For the text-containing cell, return its midpoint in (X, Y) coordinate format. 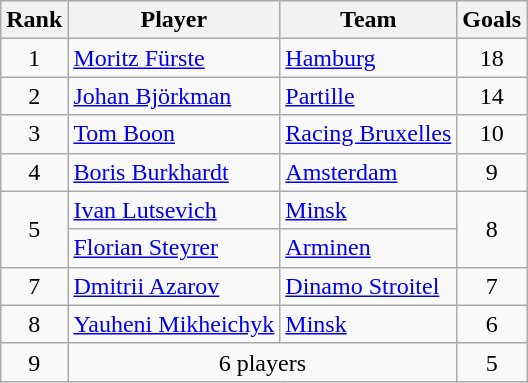
3 (34, 134)
Moritz Fürste (174, 58)
Yauheni Mikheichyk (174, 324)
6 players (262, 362)
Player (174, 20)
Team (368, 20)
14 (492, 96)
Dmitrii Azarov (174, 286)
Boris Burkhardt (174, 172)
Hamburg (368, 58)
Rank (34, 20)
10 (492, 134)
Dinamo Stroitel (368, 286)
6 (492, 324)
4 (34, 172)
Tom Boon (174, 134)
Florian Steyrer (174, 248)
Racing Bruxelles (368, 134)
Goals (492, 20)
1 (34, 58)
18 (492, 58)
Partille (368, 96)
Arminen (368, 248)
Amsterdam (368, 172)
Johan Björkman (174, 96)
2 (34, 96)
Ivan Lutsevich (174, 210)
